Return [x, y] of the center of cell containing provided text 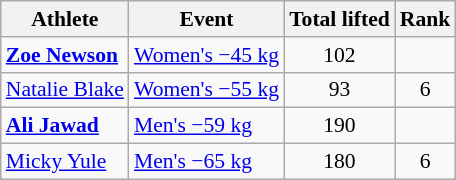
Natalie Blake [65, 90]
Rank [426, 19]
Micky Yule [65, 162]
190 [340, 126]
Zoe Newson [65, 55]
Ali Jawad [65, 126]
Event [206, 19]
Athlete [65, 19]
Men's −65 kg [206, 162]
93 [340, 90]
Men's −59 kg [206, 126]
102 [340, 55]
Total lifted [340, 19]
Women's −45 kg [206, 55]
Women's −55 kg [206, 90]
180 [340, 162]
